Detect which cell encompasses the target text, then output its (x, y) center coordinate. 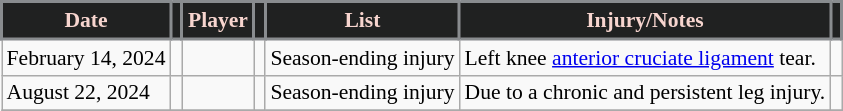
Due to a chronic and persistent leg injury. (646, 93)
Date (86, 20)
Injury/Notes (646, 20)
August 22, 2024 (86, 93)
List (362, 20)
February 14, 2024 (86, 57)
Left knee anterior cruciate ligament tear. (646, 57)
Player (218, 20)
